Output the (x, y) coordinate of the center of the cell containing the given text.  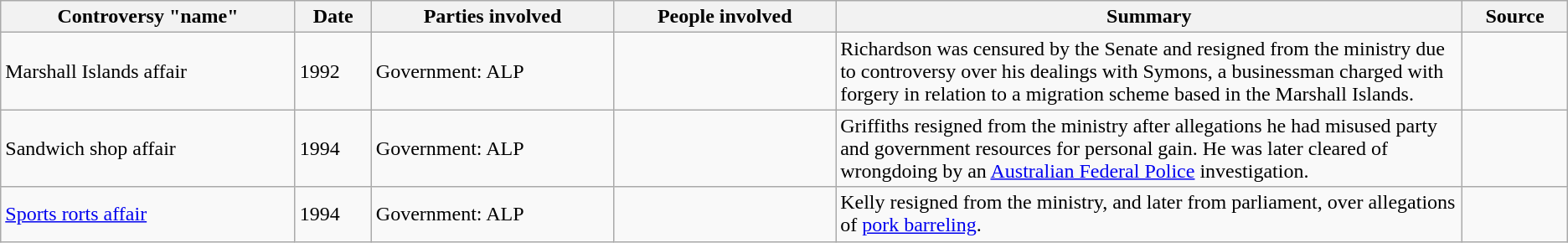
Sandwich shop affair (147, 148)
Parties involved (493, 17)
People involved (725, 17)
Date (333, 17)
Controversy "name" (147, 17)
Summary (1149, 17)
Source (1514, 17)
1992 (333, 71)
Kelly resigned from the ministry, and later from parliament, over allegations of pork barreling. (1149, 215)
Sports rorts affair (147, 215)
Marshall Islands affair (147, 71)
